Output the [x, y] coordinate of the center of the cell containing the given text.  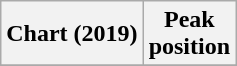
Peakposition [189, 34]
Chart (2019) [72, 34]
